Locate the cell with the specified text and output its [X, Y] center coordinate. 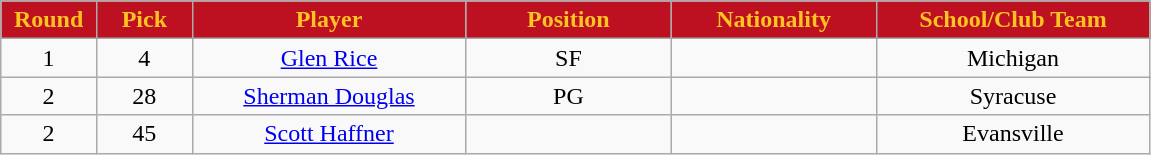
School/Club Team [1013, 20]
28 [144, 96]
45 [144, 134]
4 [144, 58]
Round [49, 20]
Evansville [1013, 134]
PG [568, 96]
Nationality [774, 20]
Sherman Douglas [329, 96]
Position [568, 20]
Syracuse [1013, 96]
Pick [144, 20]
Glen Rice [329, 58]
Player [329, 20]
Scott Haffner [329, 134]
SF [568, 58]
Michigan [1013, 58]
1 [49, 58]
